Locate the cell with the specified text and output its (x, y) center coordinate. 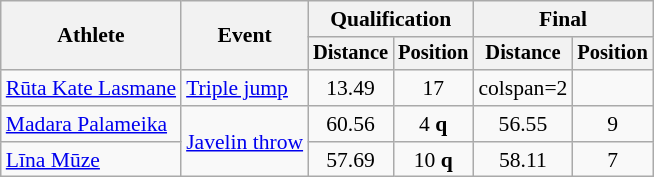
Final (562, 19)
Athlete (91, 36)
Madara Palameika (91, 124)
Event (244, 36)
4 q (433, 124)
Javelin throw (244, 142)
Rūta Kate Lasmane (91, 88)
9 (612, 124)
17 (433, 88)
Qualification (390, 19)
Triple jump (244, 88)
56.55 (522, 124)
60.56 (350, 124)
colspan=2 (522, 88)
13.49 (350, 88)
